Return the [X, Y] coordinate for the center point of the cell that contains the specified text.  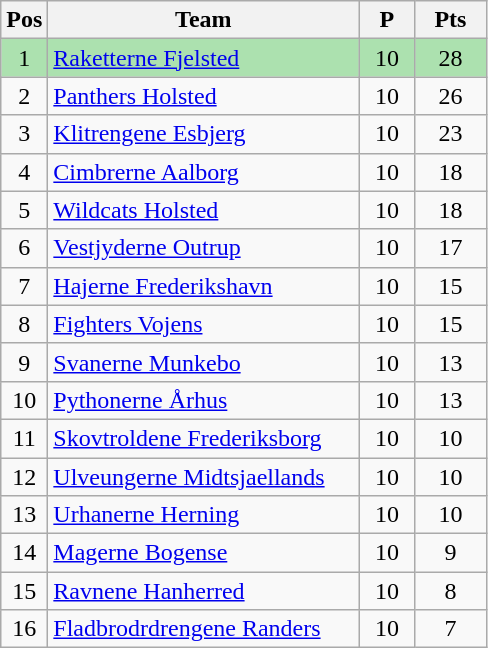
Vestjyderne Outrup [204, 248]
Fighters Vojens [204, 324]
Klitrengene Esbjerg [204, 134]
Ulveungerne Midtsjaellands [204, 477]
Pos [24, 20]
Fladbrodrdrengene Randers [204, 629]
Skovtroldene Frederiksborg [204, 438]
26 [450, 96]
Magerne Bogense [204, 553]
Svanerne Munkebo [204, 362]
11 [24, 438]
5 [24, 210]
14 [24, 553]
1 [24, 58]
Urhanerne Herning [204, 515]
23 [450, 134]
28 [450, 58]
12 [24, 477]
Wildcats Holsted [204, 210]
P [387, 20]
3 [24, 134]
Team [204, 20]
Pts [450, 20]
17 [450, 248]
Panthers Holsted [204, 96]
Raketterne Fjelsted [204, 58]
4 [24, 172]
Hajerne Frederikshavn [204, 286]
Pythonerne Århus [204, 400]
2 [24, 96]
16 [24, 629]
Cimbrerne Aalborg [204, 172]
6 [24, 248]
Ravnene Hanherred [204, 591]
